Output the [X, Y] coordinate of the center of the cell containing the given text.  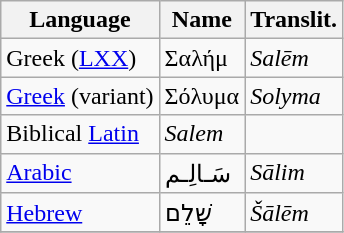
שָׁלֵם [202, 213]
Arabic [80, 173]
Solyma [294, 96]
Greek (variant) [80, 96]
Sālim [294, 173]
Σαλήμ [202, 58]
Translit. [294, 20]
Name [202, 20]
Σόλυμα [202, 96]
Greek (LXX) [80, 58]
Hebrew [80, 213]
Language [80, 20]
Šālēm [294, 213]
سَـالِـم [202, 173]
Salem [202, 134]
Salēm [294, 58]
Biblical Latin [80, 134]
